Identify which cell holds the provided text, then report its (X, Y) central coordinate. 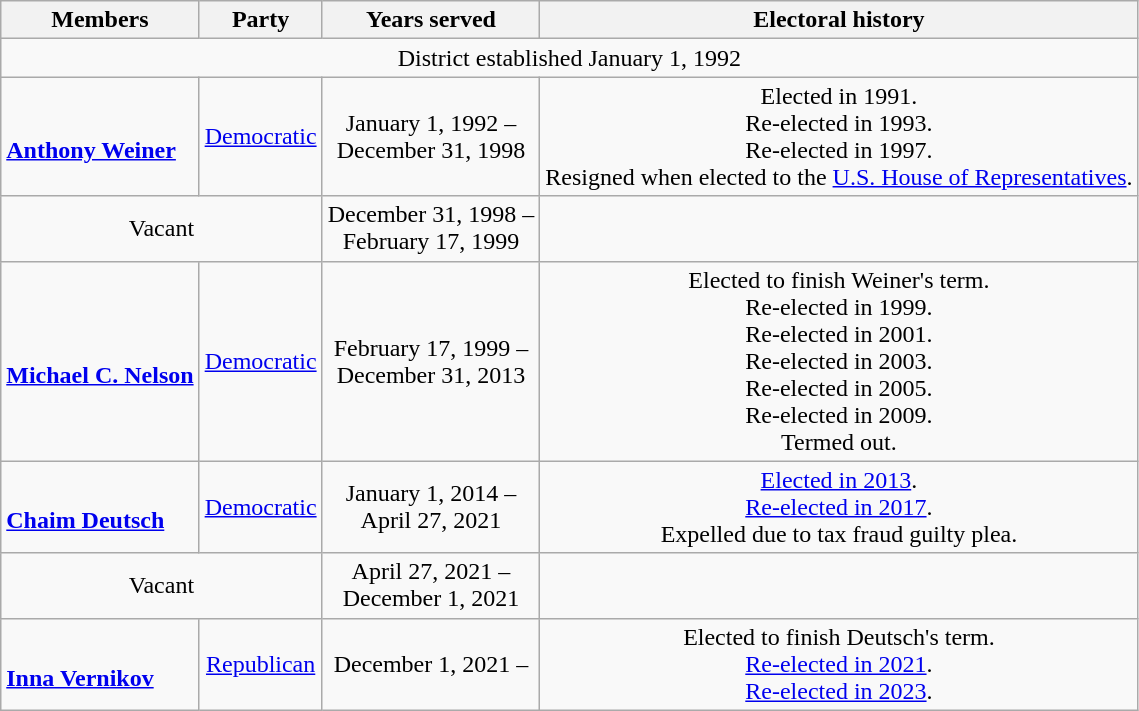
Elected to finish Deutsch's term. Re-elected in 2021. Re-elected in 2023. (839, 664)
Michael C. Nelson (100, 361)
Members (100, 20)
Electoral history (839, 20)
February 17, 1999 – December 31, 2013 (431, 361)
Years served (431, 20)
Elected in 1991. Re-elected in 1993. Re-elected in 1997. Resigned when elected to the U.S. House of Representatives. (839, 136)
Anthony Weiner (100, 136)
January 1, 2014 – April 27, 2021 (431, 507)
December 1, 2021 – (431, 664)
Party (260, 20)
Republican (260, 664)
District established January 1, 1992 (570, 58)
April 27, 2021 – December 1, 2021 (431, 586)
Elected in 2013. Re-elected in 2017. Expelled due to tax fraud guilty plea. (839, 507)
Chaim Deutsch (100, 507)
December 31, 1998 – February 17, 1999 (431, 228)
Elected to finish Weiner's term. Re-elected in 1999. Re-elected in 2001. Re-elected in 2003. Re-elected in 2005. Re-elected in 2009. Termed out. (839, 361)
January 1, 1992 – December 31, 1998 (431, 136)
Inna Vernikov (100, 664)
